Return the (x, y) coordinate for the center point of the cell that contains the specified text.  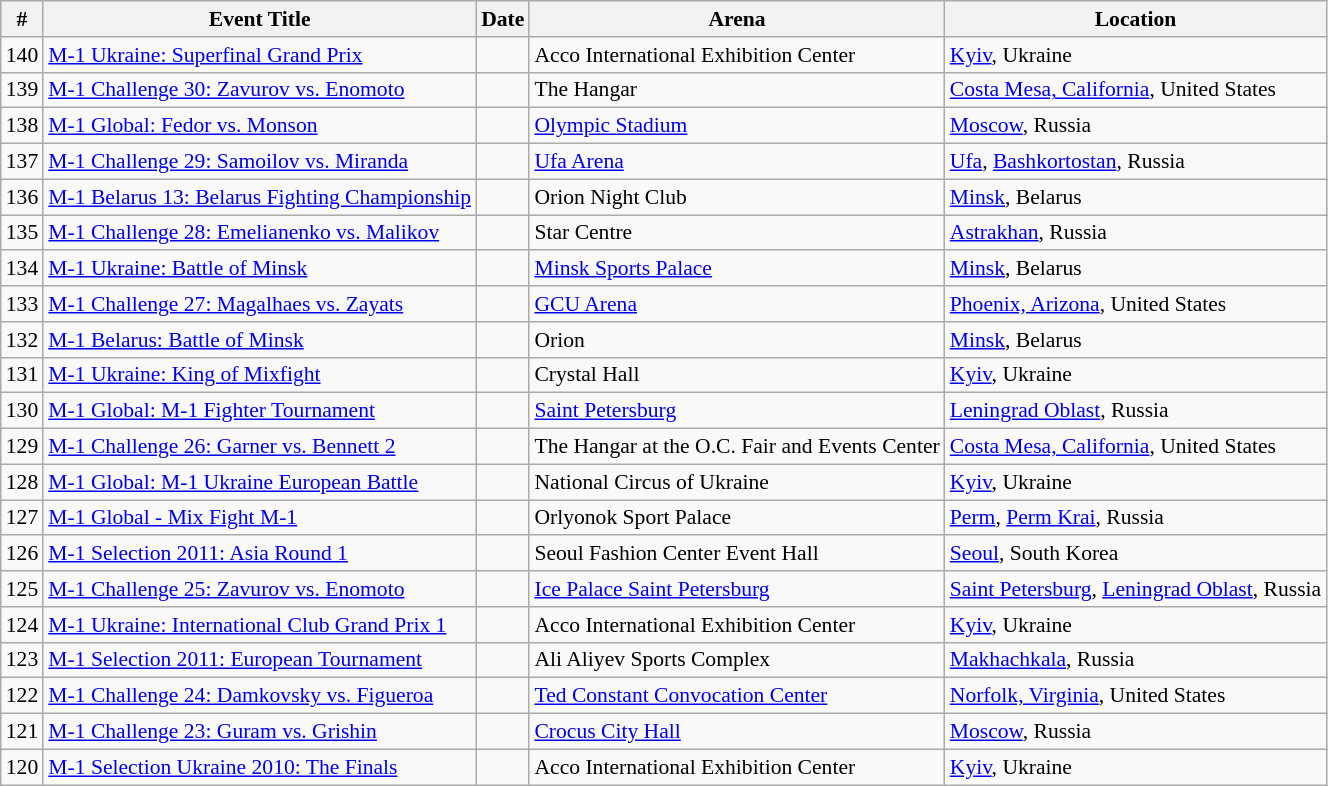
Norfolk, Virginia, United States (1136, 696)
Makhachkala, Russia (1136, 660)
134 (22, 269)
Leningrad Oblast, Russia (1136, 411)
132 (22, 340)
Crocus City Hall (736, 732)
The Hangar (736, 90)
M-1 Challenge 24: Damkovsky vs. Figueroa (260, 696)
Minsk Sports Palace (736, 269)
Orlyonok Sport Palace (736, 518)
M-1 Selection Ukraine 2010: The Finals (260, 767)
Star Centre (736, 233)
GCU Arena (736, 304)
Ted Constant Convocation Center (736, 696)
M-1 Global: Fedor vs. Monson (260, 126)
Location (1136, 19)
M-1 Challenge 27: Magalhaes vs. Zayats (260, 304)
Orion Night Club (736, 197)
Astrakhan, Russia (1136, 233)
The Hangar at the O.C. Fair and Events Center (736, 447)
120 (22, 767)
Crystal Hall (736, 375)
Seoul, South Korea (1136, 554)
Olympic Stadium (736, 126)
Event Title (260, 19)
Orion (736, 340)
131 (22, 375)
121 (22, 732)
135 (22, 233)
Ufa Arena (736, 162)
Arena (736, 19)
126 (22, 554)
124 (22, 625)
Ufa, Bashkortostan, Russia (1136, 162)
130 (22, 411)
129 (22, 447)
Ali Aliyev Sports Complex (736, 660)
M-1 Challenge 23: Guram vs. Grishin (260, 732)
125 (22, 589)
M-1 Ukraine: King of Mixfight (260, 375)
M-1 Challenge 25: Zavurov vs. Enomoto (260, 589)
M-1 Ukraine: International Club Grand Prix 1 (260, 625)
M-1 Ukraine: Battle of Minsk (260, 269)
M-1 Ukraine: Superfinal Grand Prix (260, 55)
123 (22, 660)
M-1 Global - Mix Fight M-1 (260, 518)
M-1 Challenge 30: Zavurov vs. Enomoto (260, 90)
140 (22, 55)
M-1 Global: M-1 Ukraine European Battle (260, 482)
M-1 Challenge 28: Emelianenko vs. Malikov (260, 233)
National Circus of Ukraine (736, 482)
138 (22, 126)
Ice Palace Saint Petersburg (736, 589)
139 (22, 90)
137 (22, 162)
Saint Petersburg, Leningrad Oblast, Russia (1136, 589)
136 (22, 197)
Saint Petersburg (736, 411)
M-1 Challenge 29: Samoilov vs. Miranda (260, 162)
122 (22, 696)
133 (22, 304)
Perm, Perm Krai, Russia (1136, 518)
M-1 Belarus 13: Belarus Fighting Championship (260, 197)
M-1 Belarus: Battle of Minsk (260, 340)
Seoul Fashion Center Event Hall (736, 554)
Date (502, 19)
M-1 Challenge 26: Garner vs. Bennett 2 (260, 447)
Phoenix, Arizona, United States (1136, 304)
M-1 Selection 2011: European Tournament (260, 660)
128 (22, 482)
# (22, 19)
127 (22, 518)
M-1 Selection 2011: Asia Round 1 (260, 554)
M-1 Global: M-1 Fighter Tournament (260, 411)
